Search for the cell housing the specified text and yield its [X, Y] center coordinate. 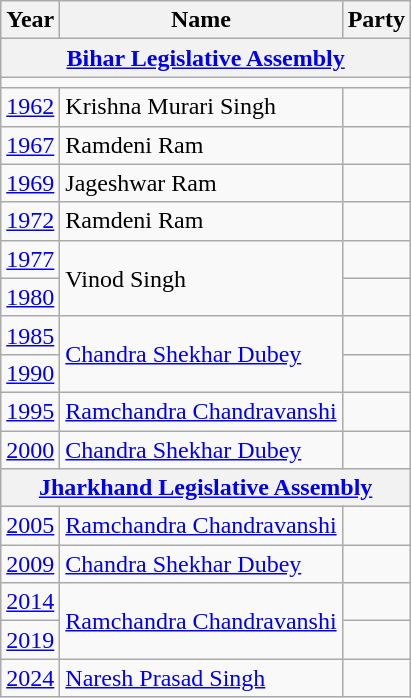
1969 [30, 183]
2009 [30, 564]
1990 [30, 373]
1977 [30, 259]
Party [376, 20]
Bihar Legislative Assembly [206, 58]
Vinod Singh [201, 278]
2019 [30, 640]
Year [30, 20]
1962 [30, 107]
1980 [30, 297]
1972 [30, 221]
2005 [30, 526]
Name [201, 20]
1985 [30, 335]
2014 [30, 602]
Naresh Prasad Singh [201, 678]
2000 [30, 449]
1995 [30, 411]
Jageshwar Ram [201, 183]
1967 [30, 145]
Krishna Murari Singh [201, 107]
Jharkhand Legislative Assembly [206, 488]
2024 [30, 678]
